Search for the cell housing the specified text and yield its (x, y) center coordinate. 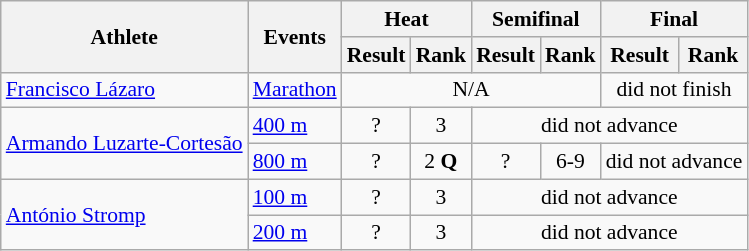
did not finish (674, 90)
400 m (295, 126)
Heat (406, 19)
Athlete (124, 36)
Armando Luzarte-Cortesão (124, 144)
6-9 (570, 162)
200 m (295, 233)
N/A (472, 90)
Marathon (295, 90)
800 m (295, 162)
100 m (295, 197)
Final (674, 19)
2 Q (442, 162)
António Stromp (124, 214)
Events (295, 36)
Francisco Lázaro (124, 90)
Semifinal (536, 19)
